Output the [X, Y] coordinate of the center of the cell containing the given text.  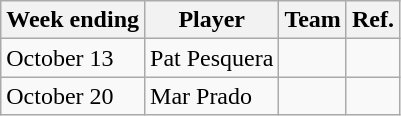
Pat Pesquera [212, 58]
Team [313, 20]
Ref. [372, 20]
October 20 [73, 96]
October 13 [73, 58]
Mar Prado [212, 96]
Week ending [73, 20]
Player [212, 20]
